Find where the given text appears and provide that cell's center as (X, Y) coordinate. 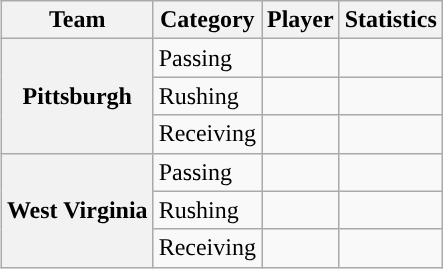
Pittsburgh (77, 96)
West Virginia (77, 210)
Statistics (390, 20)
Category (207, 20)
Player (301, 20)
Team (77, 20)
